Detect which cell encompasses the target text, then output its (X, Y) center coordinate. 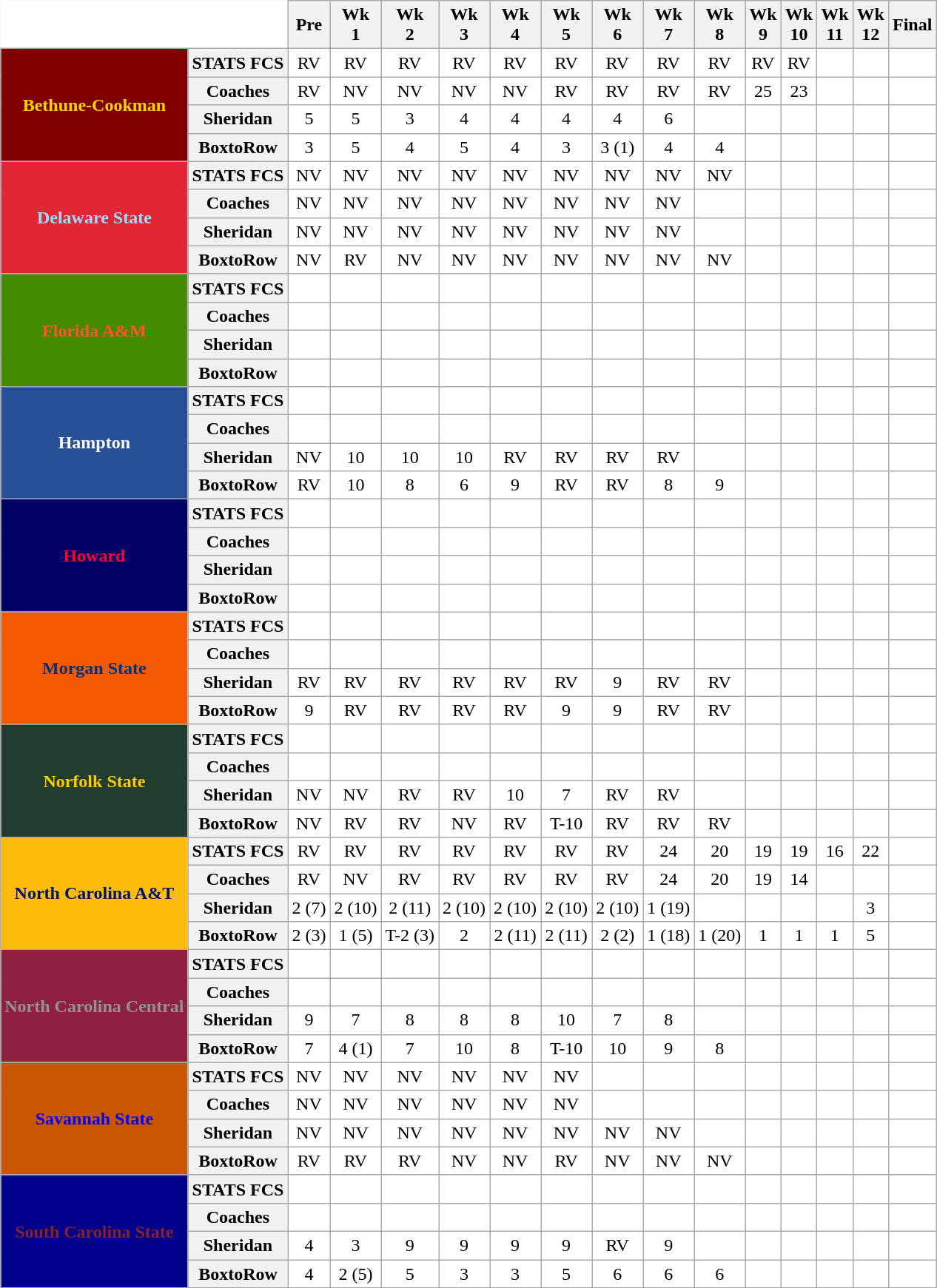
Howard (95, 556)
25 (763, 91)
Wk11 (835, 25)
4 (1) (355, 1048)
Wk8 (719, 25)
Morgan State (95, 668)
Wk4 (515, 25)
2 (2) (617, 936)
Bethune-Cookman (95, 105)
Wk6 (617, 25)
14 (799, 880)
North Carolina Central (95, 1006)
Final (912, 25)
Wk7 (669, 25)
Wk5 (567, 25)
1 (19) (669, 908)
Hampton (95, 443)
T-2 (3) (410, 936)
1 (5) (355, 936)
1 (20) (719, 936)
North Carolina A&T (95, 894)
Pre (309, 25)
22 (870, 852)
Delaware State (95, 218)
2 (5) (355, 1273)
Wk12 (870, 25)
Wk10 (799, 25)
2 (463, 936)
Wk1 (355, 25)
Wk3 (463, 25)
3 (1) (617, 147)
2 (7) (309, 908)
Wk2 (410, 25)
Norfolk State (95, 780)
Florida A&M (95, 330)
Wk9 (763, 25)
23 (799, 91)
16 (835, 852)
2 (3) (309, 936)
Savannah State (95, 1119)
South Carolina State (95, 1231)
1 (18) (669, 936)
